Detect which cell encompasses the target text, then output its (x, y) center coordinate. 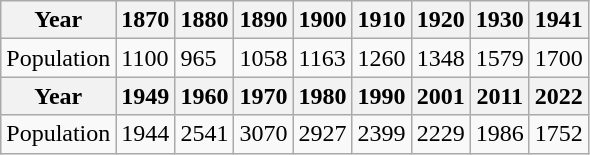
1579 (500, 58)
1930 (500, 20)
1944 (146, 134)
1949 (146, 96)
2229 (440, 134)
1700 (558, 58)
1752 (558, 134)
1980 (322, 96)
1990 (382, 96)
2927 (322, 134)
1100 (146, 58)
1870 (146, 20)
2011 (500, 96)
2022 (558, 96)
1880 (204, 20)
1941 (558, 20)
1920 (440, 20)
2399 (382, 134)
1910 (382, 20)
1986 (500, 134)
2541 (204, 134)
1260 (382, 58)
1163 (322, 58)
2001 (440, 96)
1890 (264, 20)
3070 (264, 134)
965 (204, 58)
1900 (322, 20)
1058 (264, 58)
1348 (440, 58)
1970 (264, 96)
1960 (204, 96)
